Provide the [x, y] coordinate of the cell's center where the given text is located.  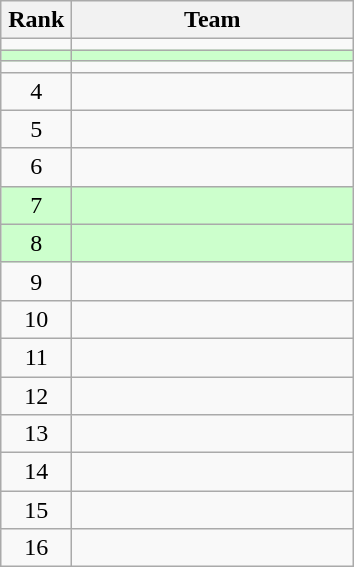
8 [36, 243]
16 [36, 548]
9 [36, 281]
4 [36, 91]
13 [36, 434]
10 [36, 319]
15 [36, 510]
5 [36, 129]
11 [36, 357]
Rank [36, 20]
Team [212, 20]
14 [36, 472]
12 [36, 395]
6 [36, 167]
7 [36, 205]
